Scan for the cell matching the given text and deliver its [x, y] coordinate at center. 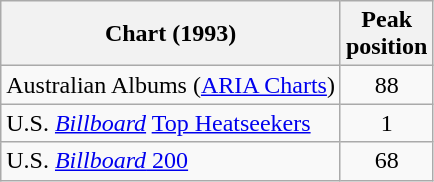
Chart (1993) [171, 34]
1 [386, 123]
U.S. Billboard Top Heatseekers [171, 123]
68 [386, 161]
Peakposition [386, 34]
88 [386, 85]
Australian Albums (ARIA Charts) [171, 85]
U.S. Billboard 200 [171, 161]
